Determine the [x, y] coordinate at the center of the cell enclosing the given text.  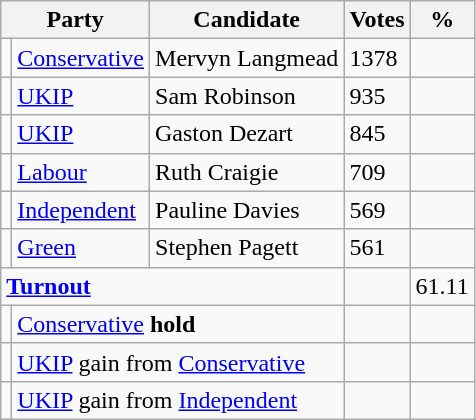
Candidate [247, 20]
Pauline Davies [247, 210]
% [442, 20]
Gaston Dezart [247, 134]
Votes [377, 20]
709 [377, 172]
Conservative [81, 58]
Sam Robinson [247, 96]
1378 [377, 58]
UKIP gain from Conservative [178, 362]
845 [377, 134]
Turnout [172, 286]
Labour [81, 172]
Ruth Craigie [247, 172]
UKIP gain from Independent [178, 400]
Independent [81, 210]
569 [377, 210]
Green [81, 248]
Conservative hold [178, 324]
935 [377, 96]
561 [377, 248]
61.11 [442, 286]
Mervyn Langmead [247, 58]
Stephen Pagett [247, 248]
Party [76, 20]
